Pinpoint the cell where the given text exists, returning its (x, y) midpoint coordinate. 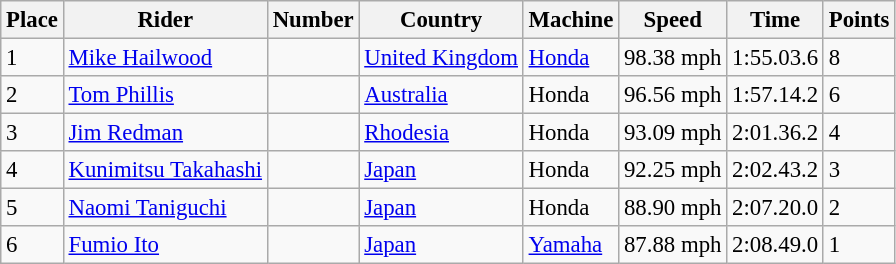
2:02.43.2 (776, 170)
Australia (441, 95)
88.90 mph (673, 208)
Jim Redman (165, 133)
Time (776, 20)
Speed (673, 20)
98.38 mph (673, 58)
Naomi Taniguchi (165, 208)
Rhodesia (441, 133)
1:55.03.6 (776, 58)
Machine (570, 20)
1:57.14.2 (776, 95)
Tom Phillis (165, 95)
Number (313, 20)
92.25 mph (673, 170)
93.09 mph (673, 133)
2:08.49.0 (776, 245)
United Kingdom (441, 58)
5 (32, 208)
Points (858, 20)
Kunimitsu Takahashi (165, 170)
Place (32, 20)
Yamaha (570, 245)
Mike Hailwood (165, 58)
2:01.36.2 (776, 133)
87.88 mph (673, 245)
2:07.20.0 (776, 208)
96.56 mph (673, 95)
Country (441, 20)
Rider (165, 20)
8 (858, 58)
Fumio Ito (165, 245)
